Identify which cell holds the provided text, then report its (x, y) central coordinate. 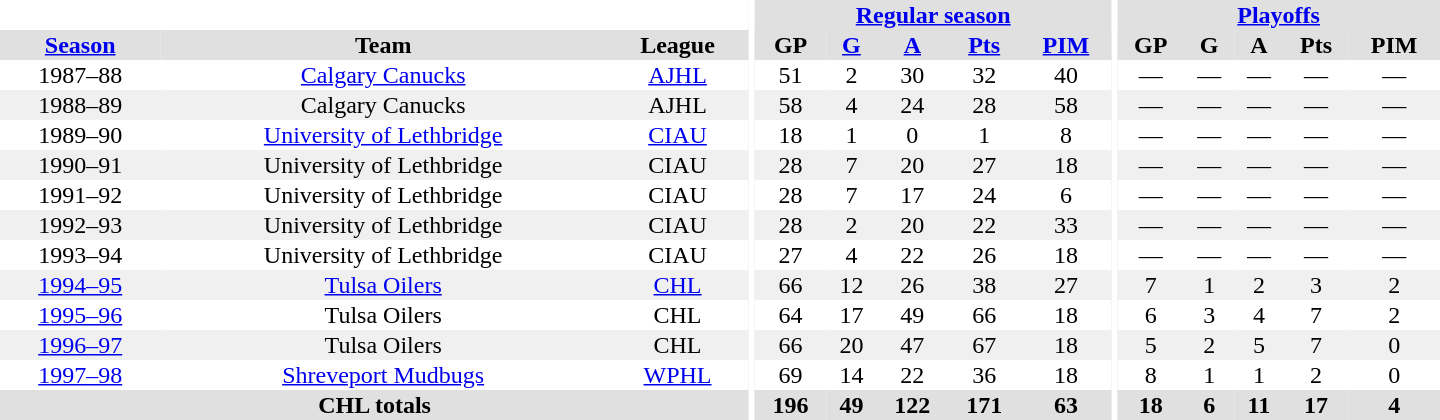
1996–97 (80, 345)
Shreveport Mudbugs (383, 375)
Regular season (934, 15)
38 (984, 285)
1992–93 (80, 225)
33 (1066, 225)
36 (984, 375)
12 (852, 285)
30 (912, 75)
Playoffs (1278, 15)
League (678, 45)
11 (1259, 405)
122 (912, 405)
WPHL (678, 375)
Season (80, 45)
14 (852, 375)
40 (1066, 75)
1993–94 (80, 255)
47 (912, 345)
1990–91 (80, 165)
1991–92 (80, 195)
67 (984, 345)
Team (383, 45)
32 (984, 75)
196 (791, 405)
171 (984, 405)
51 (791, 75)
1994–95 (80, 285)
1995–96 (80, 315)
63 (1066, 405)
1988–89 (80, 105)
64 (791, 315)
1997–98 (80, 375)
CHL totals (374, 405)
69 (791, 375)
1989–90 (80, 135)
1987–88 (80, 75)
